Output the (X, Y) coordinate of the center of the cell containing the given text.  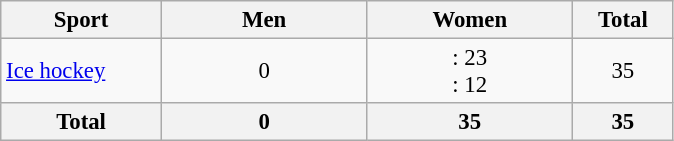
: 23: 12 (470, 72)
Women (470, 20)
Ice hockey (82, 72)
Men (264, 20)
Sport (82, 20)
